Scan for the cell matching the given text and deliver its [X, Y] coordinate at center. 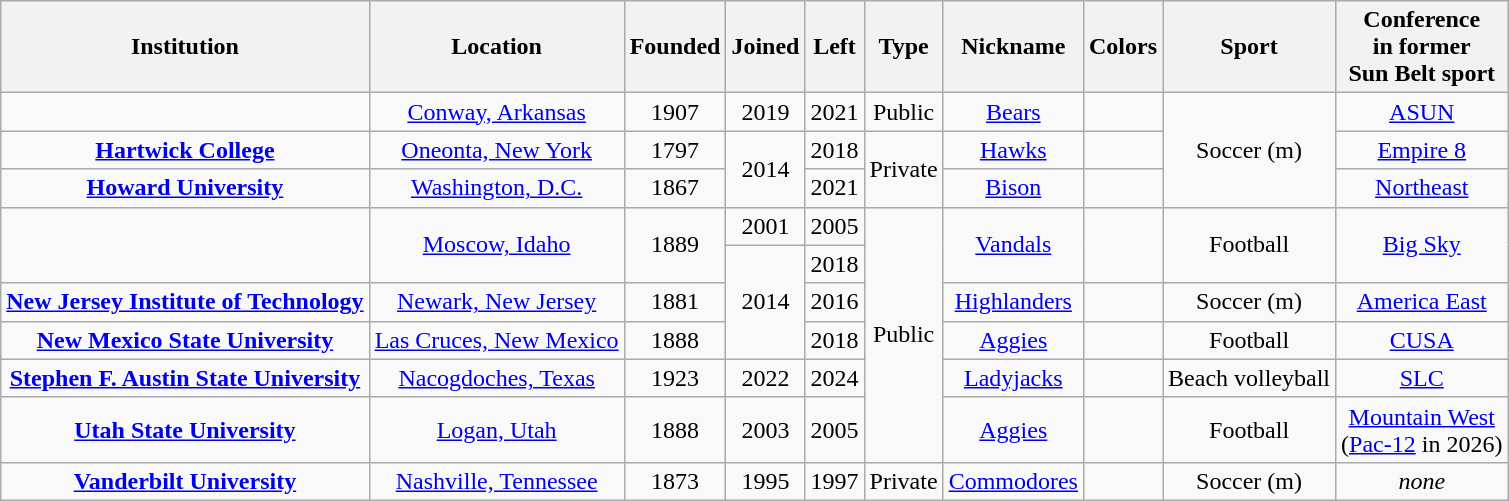
Colors [1122, 47]
none [1422, 481]
Nickname [1013, 47]
2001 [766, 226]
Utah State University [185, 430]
2022 [766, 378]
Empire 8 [1422, 150]
Beach volleyball [1250, 378]
Commodores [1013, 481]
Nashville, Tennessee [496, 481]
Moscow, Idaho [496, 245]
Logan, Utah [496, 430]
Las Cruces, New Mexico [496, 340]
SLC [1422, 378]
Bison [1013, 188]
New Mexico State University [185, 340]
Nacogdoches, Texas [496, 378]
Howard University [185, 188]
1889 [675, 245]
Oneonta, New York [496, 150]
Big Sky [1422, 245]
Left [834, 47]
Hawks [1013, 150]
ASUN [1422, 112]
New Jersey Institute of Technology [185, 302]
1997 [834, 481]
Bears [1013, 112]
1881 [675, 302]
Sport [1250, 47]
2016 [834, 302]
Mountain West(Pac-12 in 2026) [1422, 430]
Ladyjacks [1013, 378]
1923 [675, 378]
Founded [675, 47]
1873 [675, 481]
2003 [766, 430]
Conway, Arkansas [496, 112]
1797 [675, 150]
Hartwick College [185, 150]
Washington, D.C. [496, 188]
Type [904, 47]
Vandals [1013, 245]
1907 [675, 112]
Joined [766, 47]
America East [1422, 302]
Stephen F. Austin State University [185, 378]
Vanderbilt University [185, 481]
Northeast [1422, 188]
Newark, New Jersey [496, 302]
2024 [834, 378]
2019 [766, 112]
Location [496, 47]
Highlanders [1013, 302]
1867 [675, 188]
CUSA [1422, 340]
Conferencein formerSun Belt sport [1422, 47]
Institution [185, 47]
1995 [766, 481]
